Pinpoint the cell where the given text exists, returning its (X, Y) midpoint coordinate. 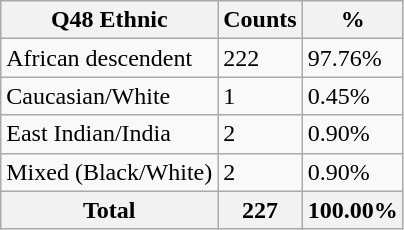
222 (260, 58)
East Indian/India (110, 134)
100.00% (352, 210)
% (352, 20)
97.76% (352, 58)
Counts (260, 20)
African descendent (110, 58)
Q48 Ethnic (110, 20)
1 (260, 96)
Caucasian/White (110, 96)
Mixed (Black/White) (110, 172)
0.45% (352, 96)
227 (260, 210)
Total (110, 210)
